Return the (X, Y) coordinate for the center point of the cell that contains the specified text.  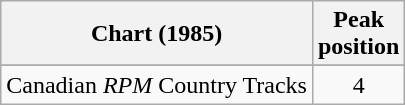
Chart (1985) (157, 34)
Canadian RPM Country Tracks (157, 85)
4 (358, 85)
Peakposition (358, 34)
